Pinpoint the cell where the given text exists, returning its (X, Y) midpoint coordinate. 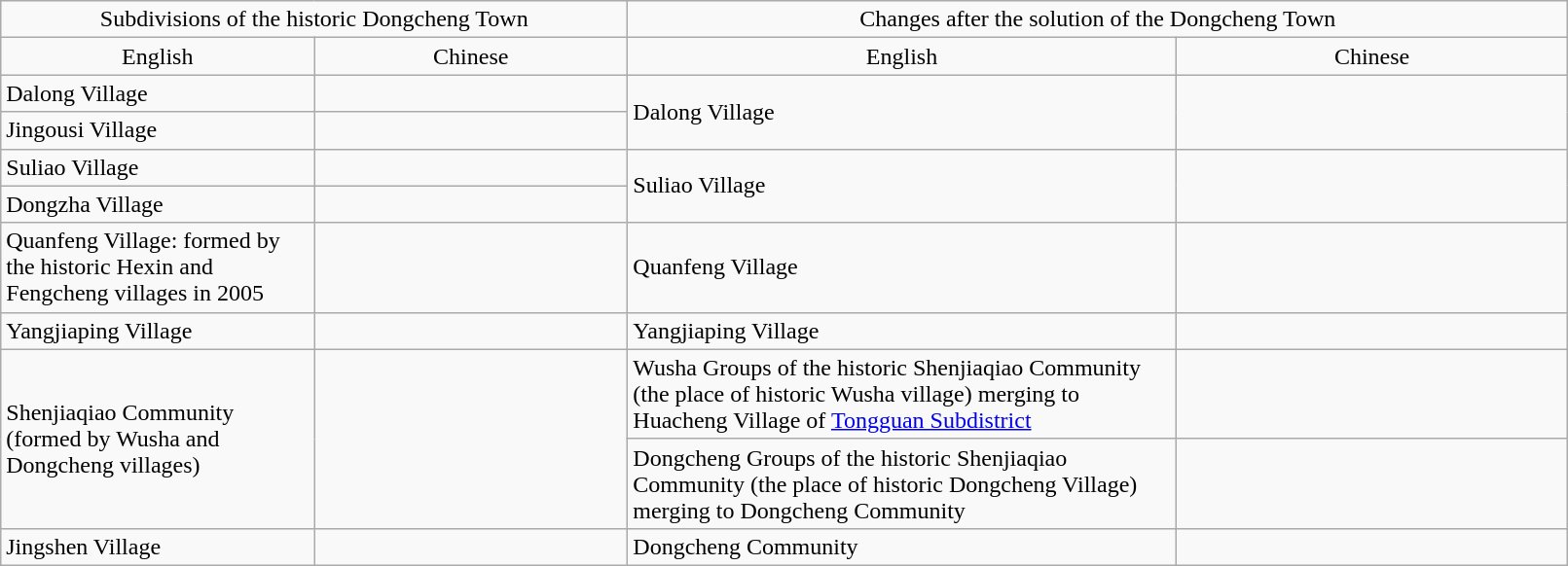
Dongcheng Groups of the historic Shenjiaqiao Community (the place of historic Dongcheng Village) merging to Dongcheng Community (902, 483)
Dongzha Village (158, 204)
Dongcheng Community (902, 547)
Wusha Groups of the historic Shenjiaqiao Community (the place of historic Wusha village) merging to Huacheng Village of Tongguan Subdistrict (902, 394)
Subdivisions of the historic Dongcheng Town (314, 19)
Quanfeng Village: formed by the historic Hexin and Fengcheng villages in 2005 (158, 267)
Quanfeng Village (902, 267)
Jingshen Village (158, 547)
Changes after the solution of the Dongcheng Town (1098, 19)
Jingousi Village (158, 130)
Shenjiaqiao Community (formed by Wusha and Dongcheng villages) (158, 439)
